Detect which cell encompasses the target text, then output its (x, y) center coordinate. 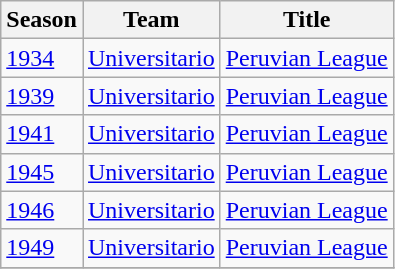
1949 (42, 248)
Team (151, 20)
1934 (42, 58)
1945 (42, 172)
Season (42, 20)
Title (306, 20)
1939 (42, 96)
1946 (42, 210)
1941 (42, 134)
